Detect which cell encompasses the target text, then output its (x, y) center coordinate. 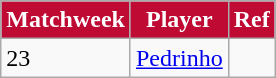
Pedrinho (179, 58)
23 (66, 58)
Ref (252, 20)
Player (179, 20)
Matchweek (66, 20)
